From the cell containing the given text, extract its center point as (X, Y) coordinate. 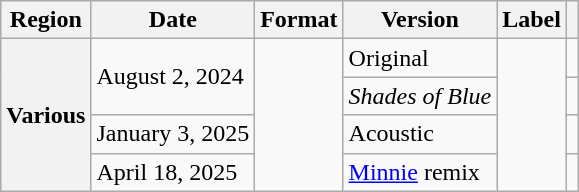
Date (173, 20)
April 18, 2025 (173, 172)
January 3, 2025 (173, 134)
Label (532, 20)
Format (299, 20)
Region (46, 20)
Minnie remix (420, 172)
Shades of Blue (420, 96)
Acoustic (420, 134)
Version (420, 20)
August 2, 2024 (173, 77)
Various (46, 115)
Original (420, 58)
